Provide the (X, Y) coordinate of the cell's center where the given text is located.  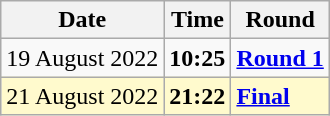
19 August 2022 (82, 58)
Final (280, 96)
Time (198, 20)
Round (280, 20)
10:25 (198, 58)
21 August 2022 (82, 96)
21:22 (198, 96)
Date (82, 20)
Round 1 (280, 58)
